From the cell containing the given text, extract its center point as [X, Y] coordinate. 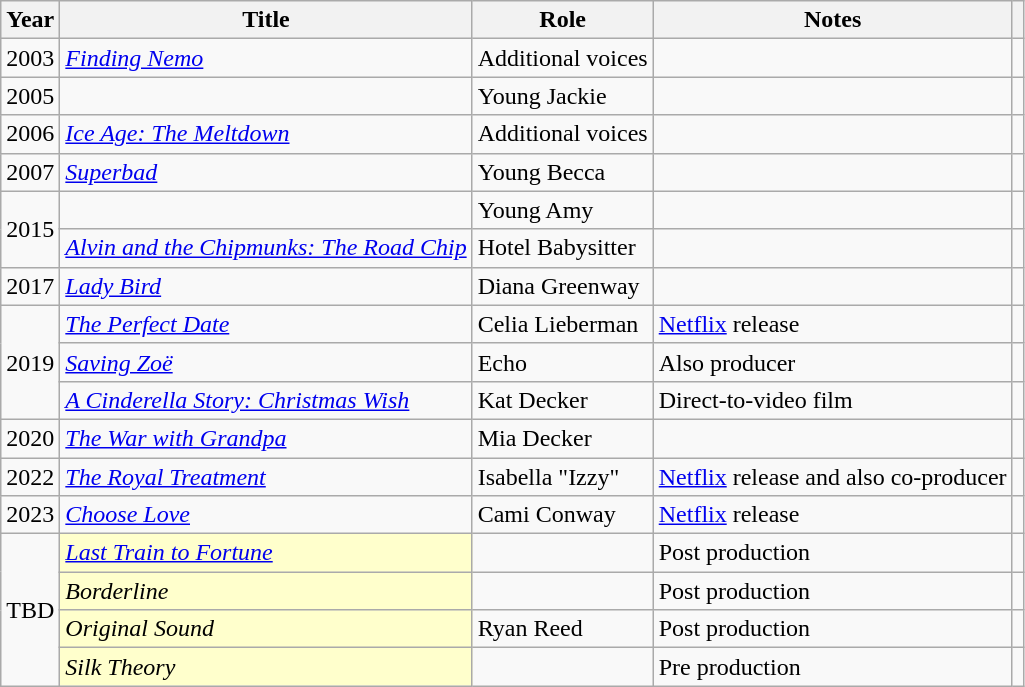
2005 [30, 96]
Saving Zoë [266, 362]
Direct-to-video film [832, 400]
Hotel Babysitter [562, 248]
Isabella "Izzy" [562, 477]
The War with Grandpa [266, 438]
Pre production [832, 667]
2022 [30, 477]
Role [562, 20]
A Cinderella Story: Christmas Wish [266, 400]
Original Sound [266, 629]
Silk Theory [266, 667]
2003 [30, 58]
Choose Love [266, 515]
2017 [30, 286]
2006 [30, 134]
Young Jackie [562, 96]
2007 [30, 172]
Kat Decker [562, 400]
2023 [30, 515]
Diana Greenway [562, 286]
Finding Nemo [266, 58]
Borderline [266, 591]
Last Train to Fortune [266, 553]
Also producer [832, 362]
2020 [30, 438]
Young Amy [562, 210]
Ryan Reed [562, 629]
TBD [30, 610]
2019 [30, 362]
The Royal Treatment [266, 477]
The Perfect Date [266, 324]
Superbad [266, 172]
Alvin and the Chipmunks: The Road Chip [266, 248]
Title [266, 20]
Mia Decker [562, 438]
Cami Conway [562, 515]
Year [30, 20]
Ice Age: The Meltdown [266, 134]
Netflix release and also co-producer [832, 477]
Notes [832, 20]
Young Becca [562, 172]
Celia Lieberman [562, 324]
Echo [562, 362]
Lady Bird [266, 286]
2015 [30, 229]
